From the cell containing the given text, extract its center point as (x, y) coordinate. 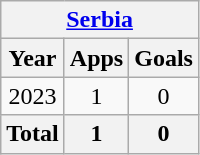
Goals (164, 58)
2023 (33, 96)
Apps (96, 58)
Year (33, 58)
Serbia (100, 20)
Total (33, 134)
